Detect which cell encompasses the target text, then output its [X, Y] center coordinate. 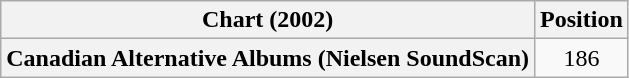
Canadian Alternative Albums (Nielsen SoundScan) [268, 58]
Position [582, 20]
Chart (2002) [268, 20]
186 [582, 58]
